Return [X, Y] of the center of cell containing provided text 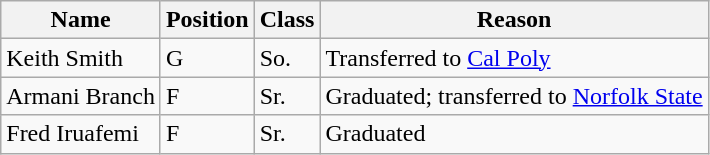
Fred Iruafemi [81, 134]
Keith Smith [81, 58]
Position [207, 20]
Class [287, 20]
G [207, 58]
So. [287, 58]
Reason [514, 20]
Graduated; transferred to Norfolk State [514, 96]
Armani Branch [81, 96]
Graduated [514, 134]
Transferred to Cal Poly [514, 58]
Name [81, 20]
